Find where the given text appears and provide that cell's center as [X, Y] coordinate. 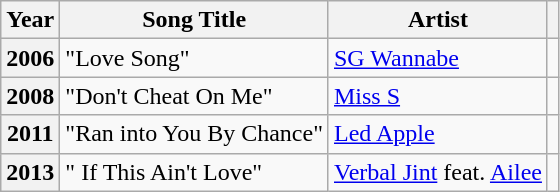
Song Title [194, 20]
SG Wannabe [438, 58]
"Don't Cheat On Me" [194, 96]
"Ran into You By Chance" [194, 134]
2006 [30, 58]
" If This Ain't Love" [194, 172]
Miss S [438, 96]
Artist [438, 20]
2008 [30, 96]
Led Apple [438, 134]
2011 [30, 134]
"Love Song" [194, 58]
Year [30, 20]
Verbal Jint feat. Ailee [438, 172]
2013 [30, 172]
